Provide the (x, y) coordinate of the cell's center where the given text is located.  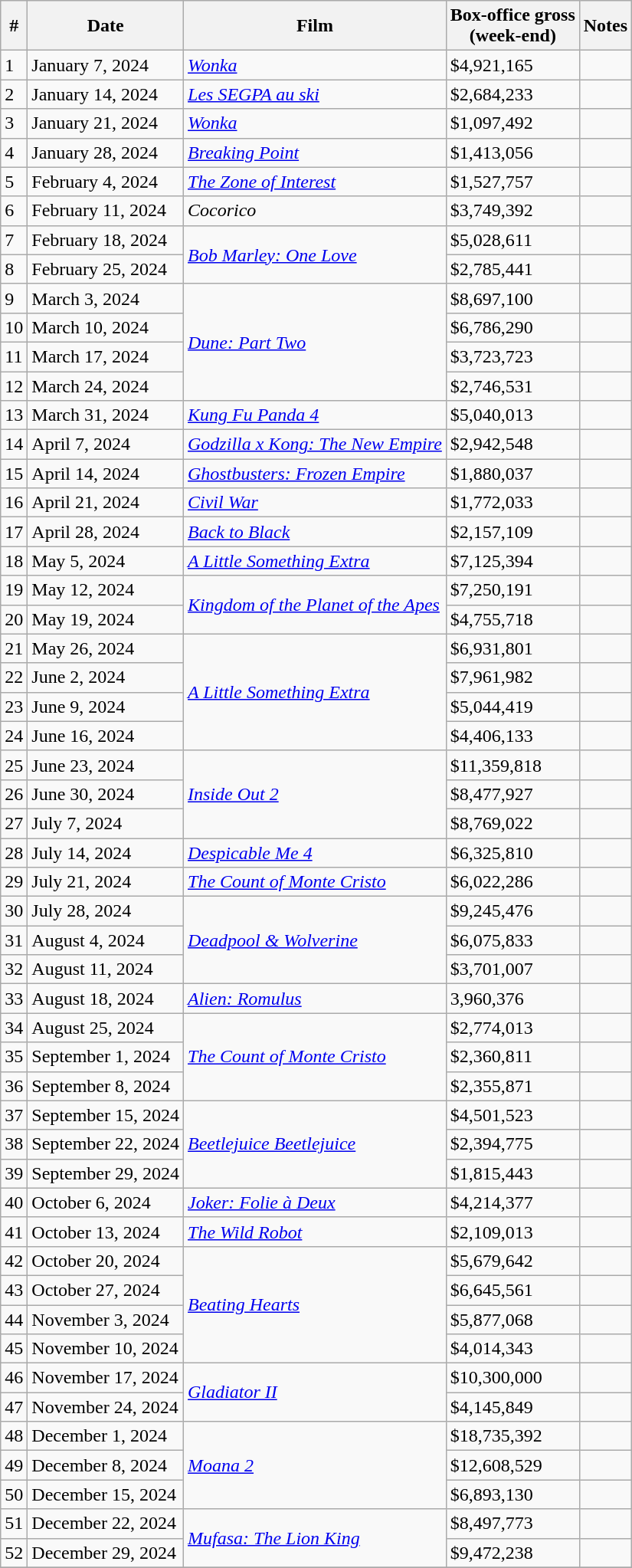
July 7, 2024 (106, 823)
$5,040,013 (512, 415)
52 (14, 1553)
24 (14, 736)
$2,360,811 (512, 1057)
Box-office gross(week-end) (512, 26)
$5,028,611 (512, 240)
Bob Marley: One Love (316, 254)
$8,497,773 (512, 1524)
22 (14, 677)
$2,109,013 (512, 1232)
30 (14, 911)
June 9, 2024 (106, 707)
43 (14, 1290)
9 (14, 298)
December 22, 2024 (106, 1524)
20 (14, 619)
Beating Hearts (316, 1304)
15 (14, 474)
$3,749,392 (512, 211)
October 13, 2024 (106, 1232)
Cocorico (316, 211)
$5,679,642 (512, 1261)
Date (106, 26)
$8,697,100 (512, 298)
33 (14, 999)
February 11, 2024 (106, 211)
November 24, 2024 (106, 1407)
June 2, 2024 (106, 677)
August 18, 2024 (106, 999)
$2,355,871 (512, 1086)
$12,608,529 (512, 1465)
$6,325,810 (512, 853)
March 24, 2024 (106, 385)
October 6, 2024 (106, 1202)
$2,746,531 (512, 385)
11 (14, 356)
6 (14, 211)
4 (14, 153)
$7,125,394 (512, 561)
$1,527,757 (512, 182)
August 25, 2024 (106, 1028)
41 (14, 1232)
40 (14, 1202)
Alien: Romulus (316, 999)
September 29, 2024 (106, 1173)
3 (14, 123)
$3,701,007 (512, 969)
46 (14, 1378)
7 (14, 240)
July 28, 2024 (106, 911)
29 (14, 882)
March 10, 2024 (106, 327)
$1,815,443 (512, 1173)
44 (14, 1319)
$9,472,238 (512, 1553)
Kingdom of the Planet of the Apes (316, 605)
February 25, 2024 (106, 269)
February 18, 2024 (106, 240)
February 4, 2024 (106, 182)
50 (14, 1494)
3,960,376 (512, 999)
32 (14, 969)
$4,014,343 (512, 1349)
$6,645,561 (512, 1290)
Godzilla x Kong: The New Empire (316, 444)
December 29, 2024 (106, 1553)
December 8, 2024 (106, 1465)
8 (14, 269)
December 1, 2024 (106, 1436)
$2,684,233 (512, 94)
Civil War (316, 503)
November 3, 2024 (106, 1319)
Inside Out 2 (316, 794)
16 (14, 503)
May 19, 2024 (106, 619)
18 (14, 561)
May 12, 2024 (106, 590)
January 7, 2024 (106, 65)
Les SEGPA au ski (316, 94)
# (14, 26)
September 15, 2024 (106, 1115)
Notes (605, 26)
Breaking Point (316, 153)
The Zone of Interest (316, 182)
July 21, 2024 (106, 882)
Joker: Folie à Deux (316, 1202)
$1,880,037 (512, 474)
$3,723,723 (512, 356)
28 (14, 853)
The Wild Robot (316, 1232)
$4,921,165 (512, 65)
$6,075,833 (512, 940)
January 21, 2024 (106, 123)
45 (14, 1349)
August 11, 2024 (106, 969)
$10,300,000 (512, 1378)
27 (14, 823)
$9,245,476 (512, 911)
25 (14, 765)
Beetlejuice Beetlejuice (316, 1144)
$6,893,130 (512, 1494)
October 20, 2024 (106, 1261)
August 4, 2024 (106, 940)
$6,022,286 (512, 882)
2 (14, 94)
$18,735,392 (512, 1436)
December 15, 2024 (106, 1494)
$7,961,982 (512, 677)
42 (14, 1261)
5 (14, 182)
$2,942,548 (512, 444)
21 (14, 648)
November 17, 2024 (106, 1378)
Ghostbusters: Frozen Empire (316, 474)
31 (14, 940)
$4,406,133 (512, 736)
$1,097,492 (512, 123)
$4,501,523 (512, 1115)
March 31, 2024 (106, 415)
$8,769,022 (512, 823)
$1,413,056 (512, 153)
Moana 2 (316, 1465)
May 26, 2024 (106, 648)
September 1, 2024 (106, 1057)
September 8, 2024 (106, 1086)
Dune: Part Two (316, 342)
$4,755,718 (512, 619)
Deadpool & Wolverine (316, 940)
48 (14, 1436)
July 14, 2024 (106, 853)
Back to Black (316, 532)
37 (14, 1115)
January 14, 2024 (106, 94)
Kung Fu Panda 4 (316, 415)
April 21, 2024 (106, 503)
13 (14, 415)
49 (14, 1465)
June 30, 2024 (106, 794)
April 7, 2024 (106, 444)
June 23, 2024 (106, 765)
1 (14, 65)
$6,931,801 (512, 648)
$7,250,191 (512, 590)
34 (14, 1028)
47 (14, 1407)
$2,774,013 (512, 1028)
35 (14, 1057)
March 3, 2024 (106, 298)
$4,145,849 (512, 1407)
April 14, 2024 (106, 474)
38 (14, 1144)
Mufasa: The Lion King (316, 1538)
17 (14, 532)
March 17, 2024 (106, 356)
Gladiator II (316, 1393)
$1,772,033 (512, 503)
May 5, 2024 (106, 561)
26 (14, 794)
Despicable Me 4 (316, 853)
$2,157,109 (512, 532)
$8,477,927 (512, 794)
September 22, 2024 (106, 1144)
January 28, 2024 (106, 153)
$5,877,068 (512, 1319)
October 27, 2024 (106, 1290)
36 (14, 1086)
$5,044,419 (512, 707)
$4,214,377 (512, 1202)
June 16, 2024 (106, 736)
23 (14, 707)
$6,786,290 (512, 327)
April 28, 2024 (106, 532)
51 (14, 1524)
14 (14, 444)
39 (14, 1173)
November 10, 2024 (106, 1349)
$2,394,775 (512, 1144)
12 (14, 385)
$2,785,441 (512, 269)
19 (14, 590)
Film (316, 26)
10 (14, 327)
$11,359,818 (512, 765)
